Determine the [X, Y] coordinate at the center of the cell enclosing the given text.  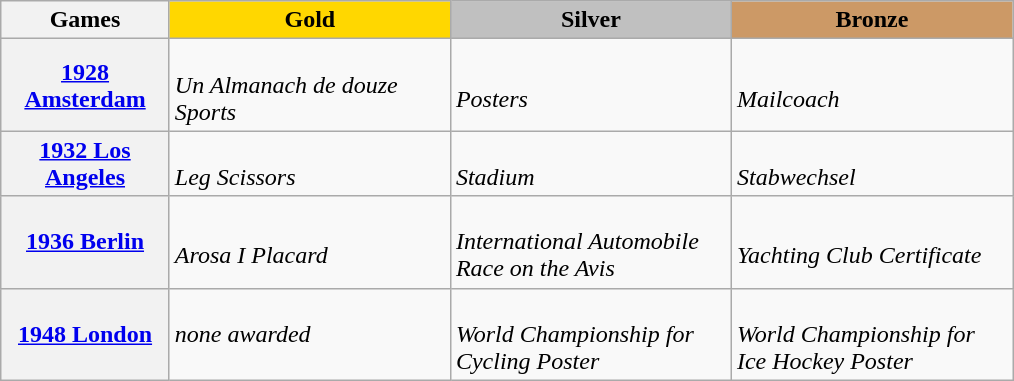
Leg Scissors [310, 164]
1932 Los Angeles [86, 164]
Bronze [872, 20]
World Championship for Cycling Poster [590, 334]
Arosa I Placard [310, 242]
1928 Amsterdam [86, 85]
Games [86, 20]
International Automobile Race on the Avis [590, 242]
1948 London [86, 334]
Stadium [590, 164]
Silver [590, 20]
Gold [310, 20]
none awarded [310, 334]
Posters [590, 85]
Mailcoach [872, 85]
Un Almanach de douze Sports [310, 85]
Stabwechsel [872, 164]
World Championship for Ice Hockey Poster [872, 334]
1936 Berlin [86, 242]
Yachting Club Certificate [872, 242]
